Locate the cell with the specified text and output its (X, Y) center coordinate. 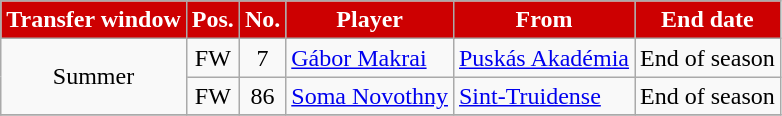
No. (262, 20)
Summer (94, 77)
Transfer window (94, 20)
Soma Novothny (370, 96)
Sint-Truidense (544, 96)
Gábor Makrai (370, 58)
7 (262, 58)
Pos. (212, 20)
Puskás Akadémia (544, 58)
Player (370, 20)
End date (708, 20)
From (544, 20)
86 (262, 96)
